Identify which cell holds the provided text, then report its (x, y) central coordinate. 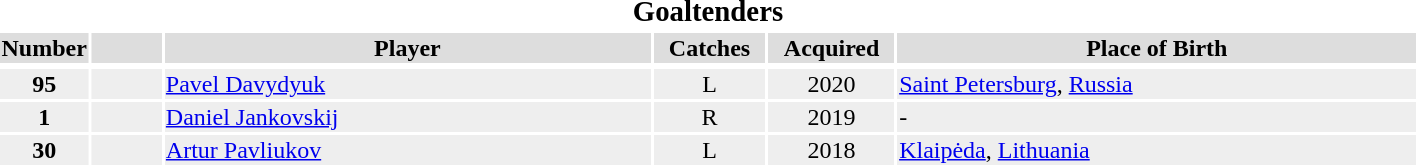
Player (407, 48)
- (1157, 117)
2020 (832, 84)
R (709, 117)
Klaipėda, Lithuania (1157, 150)
Number (44, 48)
30 (44, 150)
Daniel Jankovskij (407, 117)
Place of Birth (1157, 48)
2018 (832, 150)
Artur Pavliukov (407, 150)
Acquired (832, 48)
1 (44, 117)
Catches (709, 48)
2019 (832, 117)
Saint Petersburg, Russia (1157, 84)
Pavel Davydyuk (407, 84)
95 (44, 84)
